Return the (x, y) coordinate for the center point of the cell that contains the specified text.  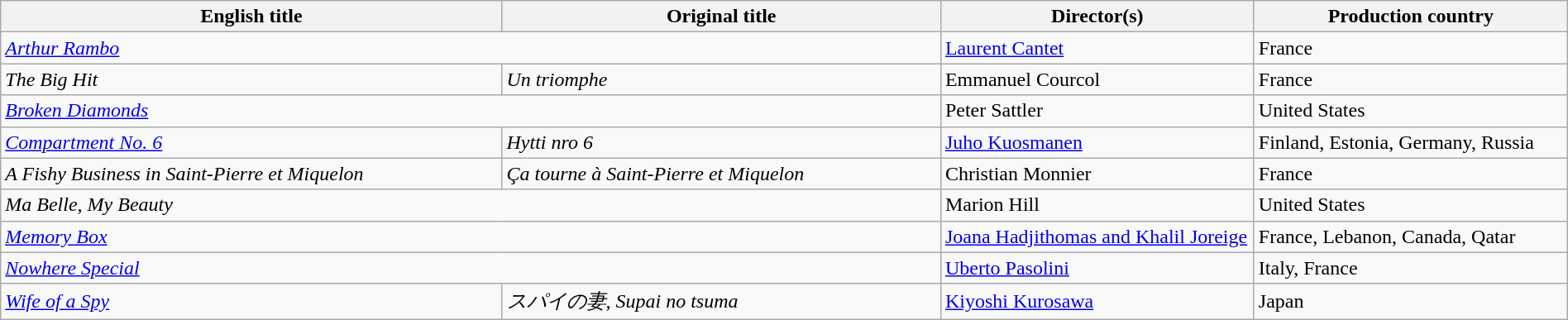
Christian Monnier (1097, 174)
Ça tourne à Saint-Pierre et Miquelon (721, 174)
Wife of a Spy (251, 301)
English title (251, 17)
Uberto Pasolini (1097, 268)
Production country (1411, 17)
Italy, France (1411, 268)
Juho Kuosmanen (1097, 142)
Laurent Cantet (1097, 48)
Arthur Rambo (471, 48)
Peter Sattler (1097, 111)
Joana Hadjithomas and Khalil Joreige (1097, 236)
France, Lebanon, Canada, Qatar (1411, 236)
Broken Diamonds (471, 111)
Marion Hill (1097, 205)
Un triomphe (721, 79)
Nowhere Special (471, 268)
Emmanuel Courcol (1097, 79)
Finland, Estonia, Germany, Russia (1411, 142)
The Big Hit (251, 79)
Kiyoshi Kurosawa (1097, 301)
スパイの妻, Supai no tsuma (721, 301)
Original title (721, 17)
Japan (1411, 301)
Director(s) (1097, 17)
Memory Box (471, 236)
Compartment No. 6 (251, 142)
Hytti nro 6 (721, 142)
Ma Belle, My Beauty (471, 205)
A Fishy Business in Saint-Pierre et Miquelon (251, 174)
